Output the (x, y) coordinate of the center of the cell containing the given text.  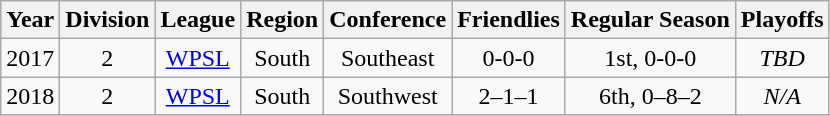
2018 (30, 96)
Division (108, 20)
0-0-0 (509, 58)
Friendlies (509, 20)
League (198, 20)
TBD (782, 58)
N/A (782, 96)
Year (30, 20)
Southwest (388, 96)
2–1–1 (509, 96)
6th, 0–8–2 (650, 96)
Region (282, 20)
Regular Season (650, 20)
Southeast (388, 58)
Playoffs (782, 20)
2017 (30, 58)
Conference (388, 20)
1st, 0-0-0 (650, 58)
